Search for the cell housing the specified text and yield its (x, y) center coordinate. 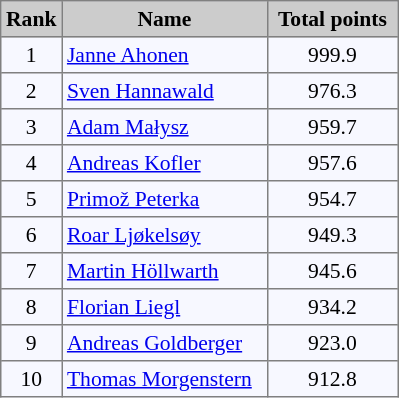
912.8 (332, 379)
954.7 (332, 199)
1 (32, 55)
Thomas Morgenstern (165, 379)
Florian Liegl (165, 307)
9 (32, 343)
Adam Małysz (165, 127)
8 (32, 307)
7 (32, 271)
934.2 (332, 307)
Primož Peterka (165, 199)
957.6 (332, 163)
Rank (32, 19)
Janne Ahonen (165, 55)
976.3 (332, 91)
Total points (332, 19)
6 (32, 235)
959.7 (332, 127)
5 (32, 199)
999.9 (332, 55)
3 (32, 127)
945.6 (332, 271)
Roar Ljøkelsøy (165, 235)
Andreas Kofler (165, 163)
Name (165, 19)
923.0 (332, 343)
2 (32, 91)
10 (32, 379)
Sven Hannawald (165, 91)
Andreas Goldberger (165, 343)
949.3 (332, 235)
4 (32, 163)
Martin Höllwarth (165, 271)
